Determine the [x, y] coordinate at the center of the cell enclosing the given text.  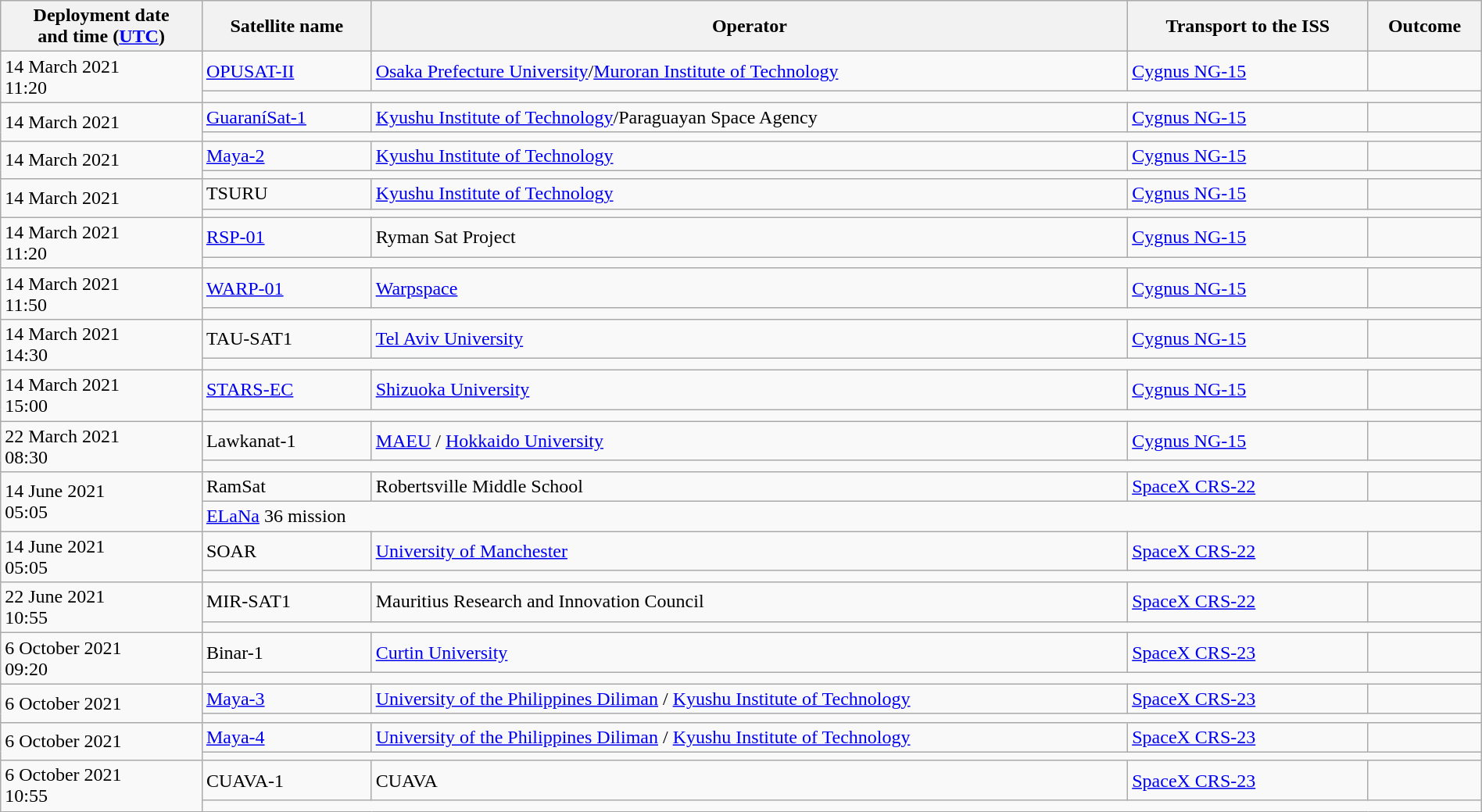
Robertsville Middle School [750, 487]
14 March 2021 14:30 [102, 344]
Kyushu Institute of Technology/Paraguayan Space Agency [750, 117]
GuaraníSat-1 [286, 117]
University of Manchester [750, 551]
22 June 2021 10:55 [102, 608]
Maya-4 [286, 737]
Mauritius Research and Innovation Council [750, 602]
Binar-1 [286, 653]
ELaNa 36 mission [841, 517]
Deployment dateand time (UTC) [102, 27]
Outcome [1424, 27]
MIR-SAT1 [286, 602]
Osaka Prefecture University/Muroran Institute of Technology [750, 71]
SOAR [286, 551]
6 October 2021 09:20 [102, 658]
22 March 2021 08:30 [102, 445]
Lawkanat-1 [286, 440]
Warpspace [750, 288]
14 March 2021 15:00 [102, 395]
STARS-EC [286, 389]
Shizuoka University [750, 389]
14 March 2021 11:50 [102, 294]
OPUSAT-II [286, 71]
Satellite name [286, 27]
Maya-2 [286, 156]
6 October 2021 10:55 [102, 786]
TAU-SAT1 [286, 338]
Tel Aviv University [750, 338]
WARP-01 [286, 288]
Ryman Sat Project [750, 237]
Transport to the ISS [1248, 27]
CUAVA-1 [286, 780]
Curtin University [750, 653]
RamSat [286, 487]
CUAVA [750, 780]
Operator [750, 27]
RSP-01 [286, 237]
Maya-3 [286, 699]
TSURU [286, 194]
MAEU / Hokkaido University [750, 440]
